Pinpoint the cell where the given text exists, returning its [x, y] midpoint coordinate. 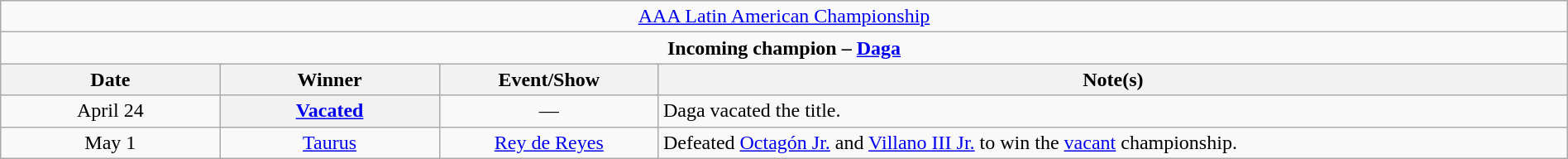
Vacated [329, 111]
Daga vacated the title. [1113, 111]
Taurus [329, 142]
Incoming champion – Daga [784, 48]
April 24 [111, 111]
Note(s) [1113, 79]
Winner [329, 79]
Event/Show [549, 79]
Rey de Reyes [549, 142]
AAA Latin American Championship [784, 17]
May 1 [111, 142]
Date [111, 79]
Defeated Octagón Jr. and Villano III Jr. to win the vacant championship. [1113, 142]
— [549, 111]
